Extract the (x, y) coordinate from the center of the cell holding the provided text.  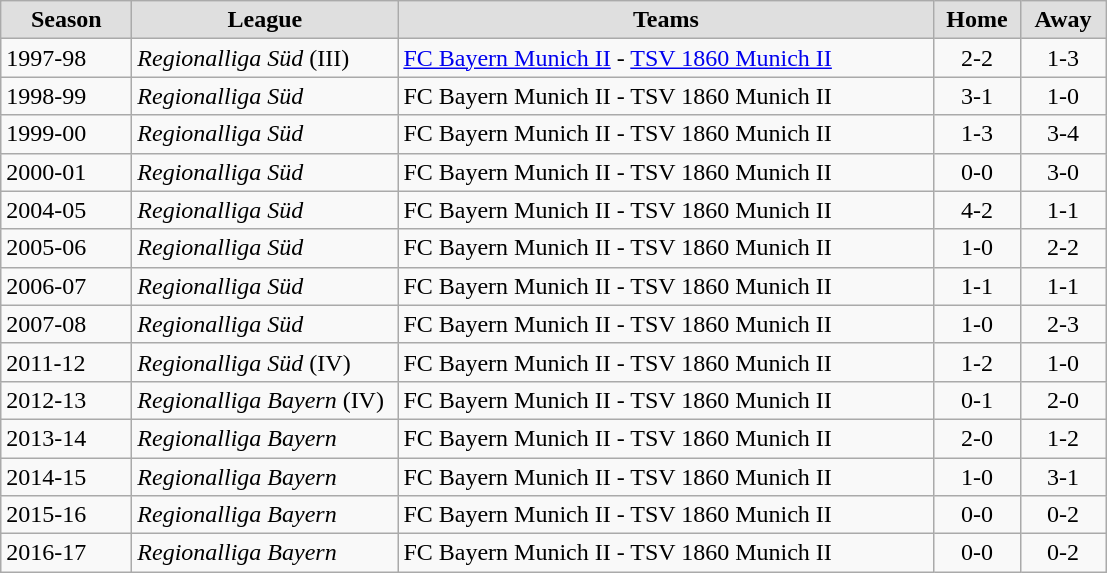
2011-12 (66, 362)
Teams (666, 20)
League (265, 20)
Season (66, 20)
Home (977, 20)
1998-99 (66, 96)
3-0 (1063, 172)
2016-17 (66, 553)
Regionalliga Süd (IV) (265, 362)
2014-15 (66, 477)
0-1 (977, 400)
2006-07 (66, 286)
1999-00 (66, 134)
Regionalliga Süd (III) (265, 58)
2-3 (1063, 324)
2005-06 (66, 248)
2000-01 (66, 172)
2013-14 (66, 438)
Regionalliga Bayern (IV) (265, 400)
4-2 (977, 210)
2007-08 (66, 324)
2012-13 (66, 400)
2015-16 (66, 515)
2004-05 (66, 210)
3-4 (1063, 134)
1997-98 (66, 58)
Away (1063, 20)
